Identify which cell holds the provided text, then report its [x, y] central coordinate. 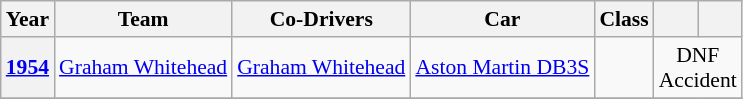
Car [502, 19]
1954 [28, 68]
Class [624, 19]
DNFAccident [698, 68]
Aston Martin DB3S [502, 68]
Co-Drivers [321, 19]
Year [28, 19]
Team [143, 19]
